Return the (X, Y) coordinate for the center point of the cell that contains the specified text.  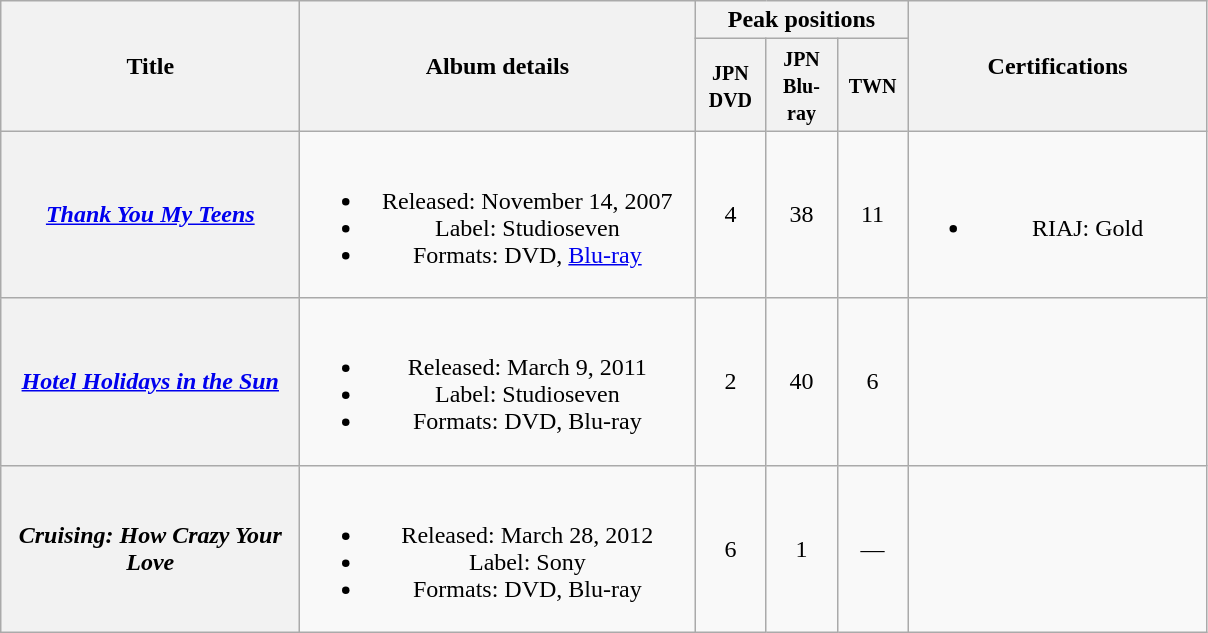
Released: March 28, 2012Label: SonyFormats: DVD, Blu-ray (498, 548)
2 (730, 382)
— (872, 548)
Hotel Holidays in the Sun (150, 382)
RIAJ: Gold (1058, 214)
4 (730, 214)
1 (802, 548)
Title (150, 66)
TWN (872, 85)
Thank You My Teens (150, 214)
Released: March 9, 2011Label: StudiosevenFormats: DVD, Blu-ray (498, 382)
11 (872, 214)
Released: November 14, 2007Label: StudiosevenFormats: DVD, Blu-ray (498, 214)
38 (802, 214)
JPN Blu-ray (802, 85)
40 (802, 382)
Album details (498, 66)
Certifications (1058, 66)
Cruising: How Crazy Your Love (150, 548)
Peak positions (802, 20)
JPN DVD (730, 85)
